Search for the cell housing the specified text and yield its (X, Y) center coordinate. 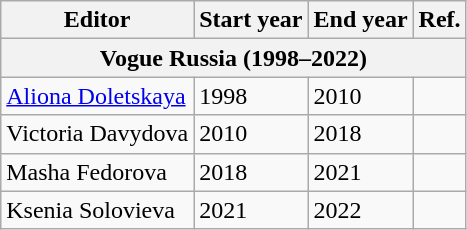
Vogue Russia (1998–2022) (234, 58)
End year (360, 20)
Editor (98, 20)
Start year (251, 20)
Victoria Davydova (98, 134)
Ksenia Solovieva (98, 210)
1998 (251, 96)
Ref. (440, 20)
Masha Fedorova (98, 172)
2022 (360, 210)
Aliona Doletskaya (98, 96)
